From the cell containing the given text, extract its center point as (x, y) coordinate. 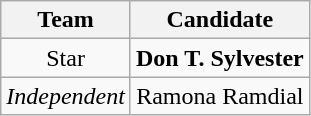
Independent (66, 96)
Candidate (220, 20)
Team (66, 20)
Ramona Ramdial (220, 96)
Don T. Sylvester (220, 58)
Star (66, 58)
